Search for the cell housing the specified text and yield its (X, Y) center coordinate. 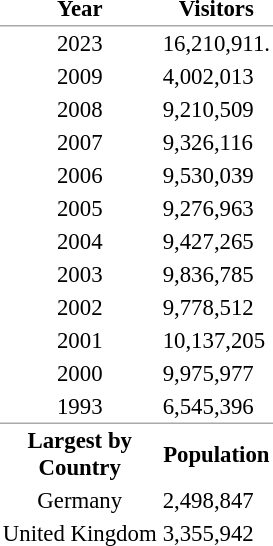
2009 (80, 76)
9,836,785 (216, 274)
9,975,977 (216, 372)
9,210,509 (216, 108)
16,210,911. (216, 42)
1993 (80, 406)
Largest byCountry (80, 453)
2003 (80, 274)
9,427,265 (216, 240)
9,326,116 (216, 142)
2006 (80, 174)
2001 (80, 340)
10,137,205 (216, 340)
2000 (80, 372)
2,498,847 (216, 500)
2008 (80, 108)
2002 (80, 306)
Population (216, 453)
Germany (80, 500)
2004 (80, 240)
9,276,963 (216, 208)
2023 (80, 42)
2007 (80, 142)
2005 (80, 208)
4,002,013 (216, 76)
9,778,512 (216, 306)
6,545,396 (216, 406)
9,530,039 (216, 174)
